Detect which cell encompasses the target text, then output its (x, y) center coordinate. 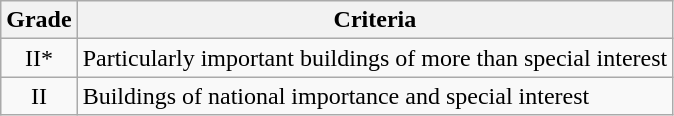
II* (39, 58)
Grade (39, 20)
II (39, 96)
Particularly important buildings of more than special interest (375, 58)
Buildings of national importance and special interest (375, 96)
Criteria (375, 20)
